Return the (x, y) coordinate for the center point of the cell that contains the specified text.  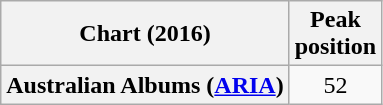
Peak position (335, 34)
Chart (2016) (145, 34)
52 (335, 85)
Australian Albums (ARIA) (145, 85)
